Return the (x, y) coordinate for the center point of the cell that contains the specified text.  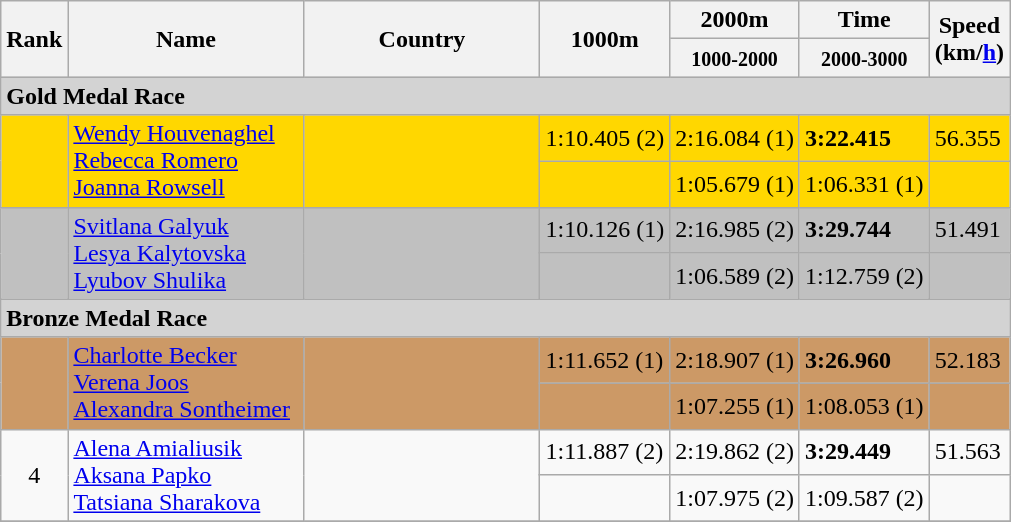
56.355 (969, 138)
3:29.744 (864, 230)
1:11.887 (2) (605, 452)
51.491 (969, 230)
Wendy HouvenaghelRebecca RomeroJoanna Rowsell (186, 161)
1000m (605, 39)
51.563 (969, 452)
1:11.652 (1) (605, 360)
2:19.862 (2) (735, 452)
Gold Medal Race (506, 96)
Charlotte BeckerVerena JoosAlexandra Sontheimer (186, 383)
Bronze Medal Race (506, 318)
2000-3000 (864, 58)
1:12.759 (2) (864, 276)
1:07.975 (2) (735, 498)
3:29.449 (864, 452)
1:05.679 (1) (735, 184)
Country (422, 39)
52.183 (969, 360)
3:22.415 (864, 138)
Name (186, 39)
1:08.053 (1) (864, 406)
1000-2000 (735, 58)
3:26.960 (864, 360)
2000m (735, 20)
4 (34, 475)
Speed(km/h) (969, 39)
1:06.331 (1) (864, 184)
Alena AmialiusikAksana PapkoTatsiana Sharakova (186, 475)
Time (864, 20)
2:16.985 (2) (735, 230)
2:16.084 (1) (735, 138)
1:07.255 (1) (735, 406)
1:09.587 (2) (864, 498)
Svitlana GalyukLesya KalytovskaLyubov Shulika (186, 253)
2:18.907 (1) (735, 360)
Rank (34, 39)
1:10.126 (1) (605, 230)
1:10.405 (2) (605, 138)
1:06.589 (2) (735, 276)
